Extract the (x, y) coordinate from the center of the cell holding the provided text.  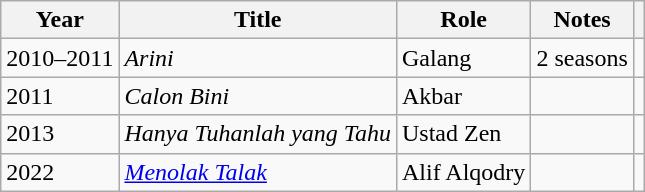
Alif Alqodry (463, 172)
Menolak Talak (258, 172)
Notes (582, 20)
2011 (60, 96)
Calon Bini (258, 96)
Galang (463, 58)
2010–2011 (60, 58)
Year (60, 20)
2013 (60, 134)
Title (258, 20)
Ustad Zen (463, 134)
Arini (258, 58)
Role (463, 20)
2022 (60, 172)
Akbar (463, 96)
Hanya Tuhanlah yang Tahu (258, 134)
2 seasons (582, 58)
